Find where the given text appears and provide that cell's center as [x, y] coordinate. 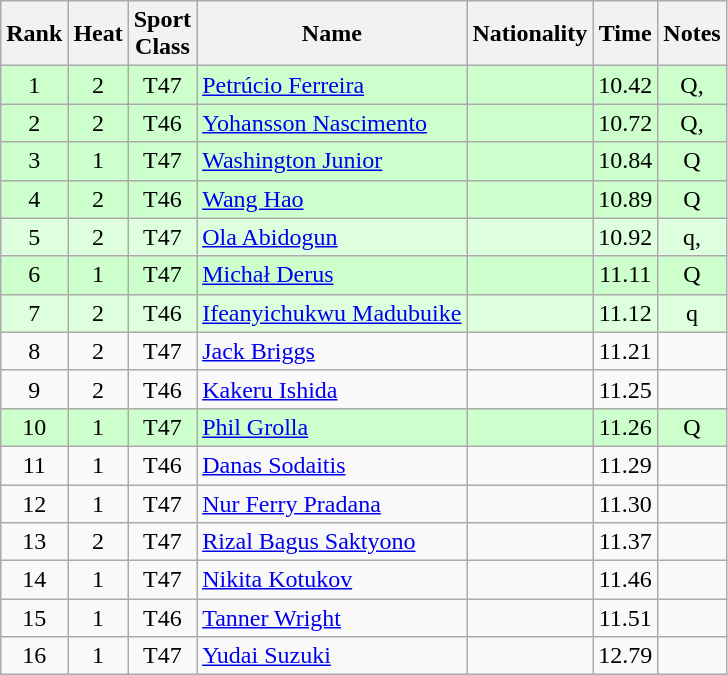
Name [332, 34]
Ola Abidogun [332, 237]
14 [34, 580]
Danas Sodaitis [332, 465]
11.46 [626, 580]
15 [34, 618]
10 [34, 427]
11.51 [626, 618]
Time [626, 34]
Heat [98, 34]
Wang Hao [332, 199]
12 [34, 503]
q, [692, 237]
Yohansson Nascimento [332, 123]
16 [34, 656]
Rizal Bagus Saktyono [332, 542]
11.26 [626, 427]
Jack Briggs [332, 351]
Notes [692, 34]
10.42 [626, 85]
SportClass [162, 34]
3 [34, 161]
Yudai Suzuki [332, 656]
10.89 [626, 199]
10.72 [626, 123]
11 [34, 465]
Tanner Wright [332, 618]
13 [34, 542]
10.92 [626, 237]
6 [34, 275]
Rank [34, 34]
11.25 [626, 389]
7 [34, 313]
11.11 [626, 275]
8 [34, 351]
10.84 [626, 161]
Nikita Kotukov [332, 580]
11.30 [626, 503]
11.37 [626, 542]
Kakeru Ishida [332, 389]
11.12 [626, 313]
Nur Ferry Pradana [332, 503]
Petrúcio Ferreira [332, 85]
11.21 [626, 351]
Michał Derus [332, 275]
Nationality [530, 34]
5 [34, 237]
9 [34, 389]
12.79 [626, 656]
Ifeanyichukwu Madubuike [332, 313]
Phil Grolla [332, 427]
q [692, 313]
Washington Junior [332, 161]
11.29 [626, 465]
4 [34, 199]
